Find where the given text appears and provide that cell's center as (x, y) coordinate. 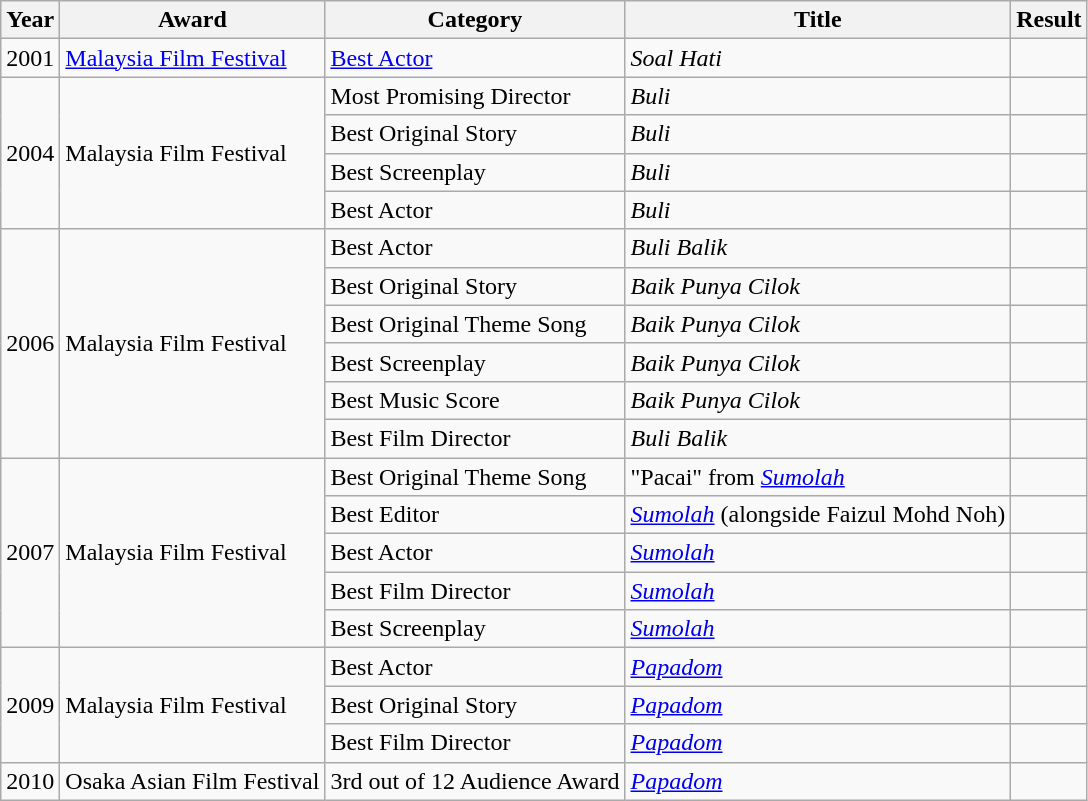
Soal Hati (818, 58)
2007 (30, 553)
3rd out of 12 Audience Award (475, 781)
2010 (30, 781)
Most Promising Director (475, 96)
2004 (30, 153)
Title (818, 20)
Sumolah (alongside Faizul Mohd Noh) (818, 515)
Best Music Score (475, 400)
Result (1049, 20)
Best Editor (475, 515)
Osaka Asian Film Festival (192, 781)
Award (192, 20)
Category (475, 20)
2009 (30, 705)
2001 (30, 58)
2006 (30, 343)
Year (30, 20)
"Pacai" from Sumolah (818, 477)
